Return (X, Y) of the center of cell containing provided text 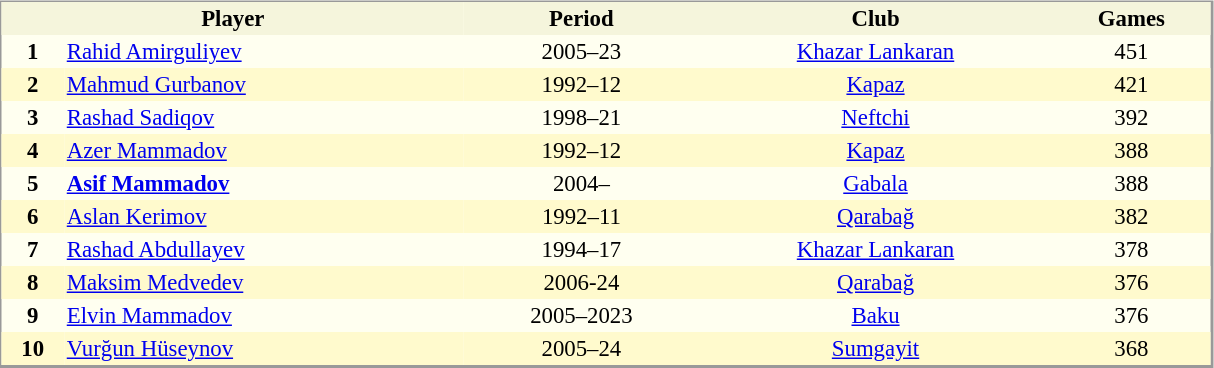
10 (33, 348)
Elvin Mammadov (264, 316)
6 (33, 216)
368 (1131, 348)
1994–17 (582, 250)
Baku (876, 316)
Sumgayit (876, 348)
Player (234, 18)
Asif Mammadov (264, 184)
Games (1131, 18)
Neftchi (876, 118)
378 (1131, 250)
392 (1131, 118)
1992–11 (582, 216)
2 (33, 84)
Period (582, 18)
4 (33, 150)
421 (1131, 84)
Gabala (876, 184)
2005–24 (582, 348)
Rashad Abdullayev (264, 250)
2006-24 (582, 282)
2005–23 (582, 52)
2005–2023 (582, 316)
Vurğun Hüseynov (264, 348)
1 (33, 52)
451 (1131, 52)
Rashad Sadiqov (264, 118)
Aslan Kerimov (264, 216)
Maksim Medvedev (264, 282)
8 (33, 282)
Rahid Amirguliyev (264, 52)
2004– (582, 184)
Club (876, 18)
5 (33, 184)
1998–21 (582, 118)
9 (33, 316)
Mahmud Gurbanov (264, 84)
7 (33, 250)
3 (33, 118)
Azer Mammadov (264, 150)
382 (1131, 216)
